From the cell containing the given text, extract its center point as (x, y) coordinate. 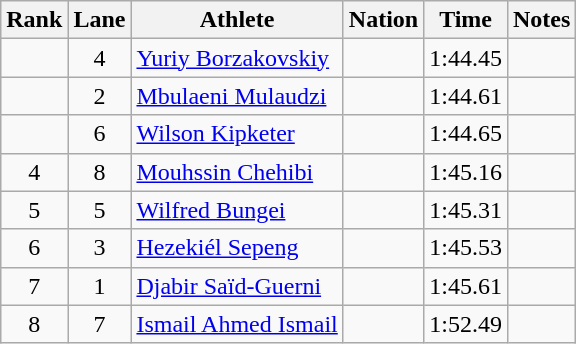
Djabir Saïd-Guerni (237, 286)
1:45.53 (466, 248)
1:52.49 (466, 324)
Wilfred Bungei (237, 210)
Wilson Kipketer (237, 134)
Ismail Ahmed Ismail (237, 324)
Nation (383, 20)
Athlete (237, 20)
1:44.65 (466, 134)
1:44.61 (466, 96)
Notes (541, 20)
3 (100, 248)
Time (466, 20)
Lane (100, 20)
Mbulaeni Mulaudzi (237, 96)
Mouhssin Chehibi (237, 172)
1:45.16 (466, 172)
1:45.31 (466, 210)
1:44.45 (466, 58)
2 (100, 96)
Rank (34, 20)
Yuriy Borzakovskiy (237, 58)
1:45.61 (466, 286)
Hezekiél Sepeng (237, 248)
1 (100, 286)
